Detect which cell encompasses the target text, then output its [x, y] center coordinate. 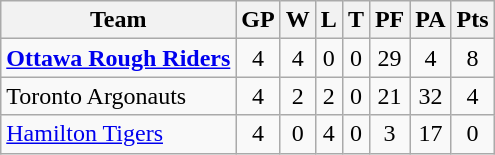
PF [389, 20]
Ottawa Rough Riders [118, 58]
21 [389, 96]
T [356, 20]
3 [389, 134]
GP [258, 20]
Toronto Argonauts [118, 96]
17 [430, 134]
Team [118, 20]
8 [472, 58]
Hamilton Tigers [118, 134]
32 [430, 96]
29 [389, 58]
L [328, 20]
W [298, 20]
Pts [472, 20]
PA [430, 20]
